Extract the [x, y] coordinate from the center of the cell holding the provided text.  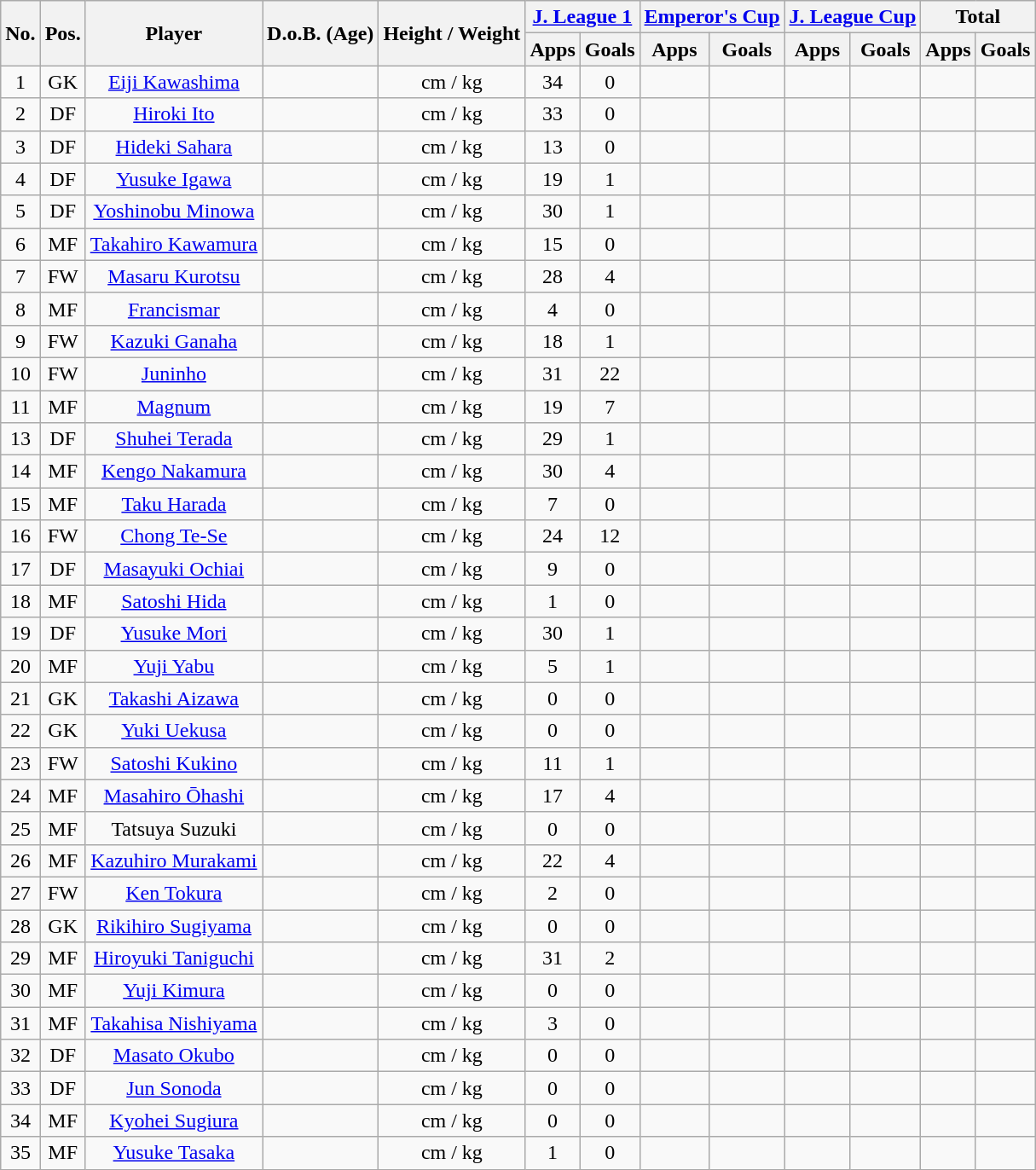
Masayuki Ochiai [174, 569]
Kazuhiro Murakami [174, 860]
Juninho [174, 374]
Satoshi Kukino [174, 763]
25 [20, 828]
27 [20, 893]
Yuji Kimura [174, 991]
J. League 1 [582, 17]
Hideki Sahara [174, 147]
Tatsuya Suzuki [174, 828]
Satoshi Hida [174, 601]
21 [20, 698]
10 [20, 374]
Yuki Uekusa [174, 731]
Takahiro Kawamura [174, 244]
Emperor's Cup [712, 17]
12 [610, 536]
Hiroki Ito [174, 114]
Yuji Yabu [174, 666]
16 [20, 536]
14 [20, 472]
Kazuki Ganaha [174, 341]
23 [20, 763]
Takashi Aizawa [174, 698]
Kengo Nakamura [174, 472]
Yusuke Mori [174, 634]
No. [20, 33]
Takahisa Nishiyama [174, 1023]
Pos. [63, 33]
Masato Okubo [174, 1056]
Shuhei Terada [174, 439]
Chong Te-Se [174, 536]
Francismar [174, 309]
35 [20, 1153]
26 [20, 860]
Eiji Kawashima [174, 82]
Masaru Kurotsu [174, 276]
Jun Sonoda [174, 1088]
Yoshinobu Minowa [174, 211]
8 [20, 309]
Yusuke Igawa [174, 179]
Kyohei Sugiura [174, 1121]
Rikihiro Sugiyama [174, 925]
32 [20, 1056]
Player [174, 33]
Magnum [174, 407]
Ken Tokura [174, 893]
J. League Cup [853, 17]
Masahiro Ōhashi [174, 796]
20 [20, 666]
6 [20, 244]
Height / Weight [452, 33]
Hiroyuki Taniguchi [174, 959]
Taku Harada [174, 504]
D.o.B. (Age) [321, 33]
Total [978, 17]
Yusuke Tasaka [174, 1153]
